Capture the cell that displays the provided text and extract its (x, y) central coordinate. 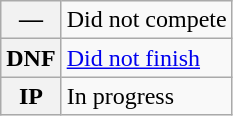
— (31, 20)
IP (31, 96)
In progress (146, 96)
Did not finish (146, 58)
Did not compete (146, 20)
DNF (31, 58)
